Pinpoint the cell where the given text exists, returning its (x, y) midpoint coordinate. 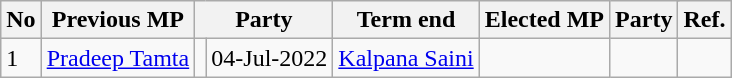
Previous MP (118, 20)
Term end (406, 20)
Kalpana Saini (406, 58)
Elected MP (544, 20)
Pradeep Tamta (118, 58)
04-Jul-2022 (270, 58)
Ref. (704, 20)
1 (21, 58)
No (21, 20)
